Detect which cell encompasses the target text, then output its (x, y) center coordinate. 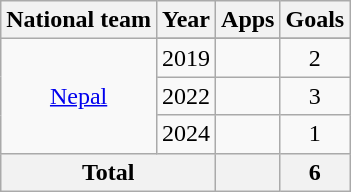
3 (315, 96)
2019 (186, 58)
2 (315, 58)
Goals (315, 20)
6 (315, 172)
2022 (186, 96)
Nepal (79, 96)
National team (79, 20)
Apps (248, 20)
1 (315, 134)
2024 (186, 134)
Year (186, 20)
Total (108, 172)
